Scan for the cell matching the given text and deliver its [X, Y] coordinate at center. 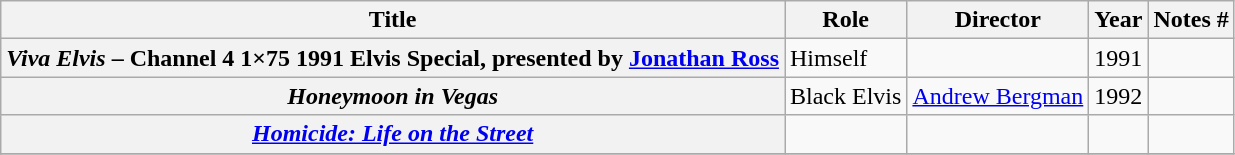
Director [998, 20]
Homicide: Life on the Street [393, 134]
1991 [1118, 58]
1992 [1118, 96]
Honeymoon in Vegas [393, 96]
Himself [845, 58]
Year [1118, 20]
Black Elvis [845, 96]
Notes # [1191, 20]
Andrew Bergman [998, 96]
Viva Elvis – Channel 4 1×75 1991 Elvis Special, presented by Jonathan Ross [393, 58]
Title [393, 20]
Role [845, 20]
